Search for the cell housing the specified text and yield its (X, Y) center coordinate. 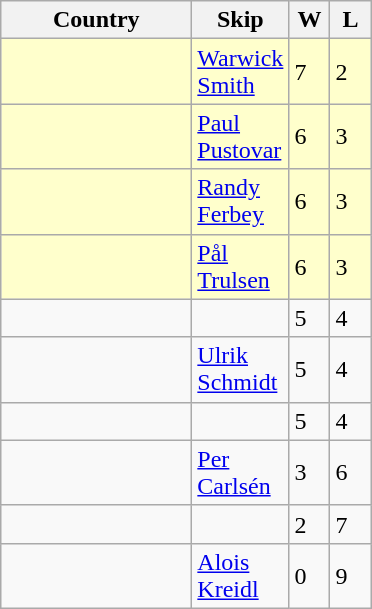
W (310, 20)
Pål Trulsen (240, 266)
0 (310, 576)
L (350, 20)
Warwick Smith (240, 72)
Country (96, 20)
Paul Pustovar (240, 136)
9 (350, 576)
Randy Ferbey (240, 202)
Skip (240, 20)
Ulrik Schmidt (240, 370)
Per Carlsén (240, 472)
Alois Kreidl (240, 576)
